Output the [x, y] coordinate of the center of the cell containing the given text.  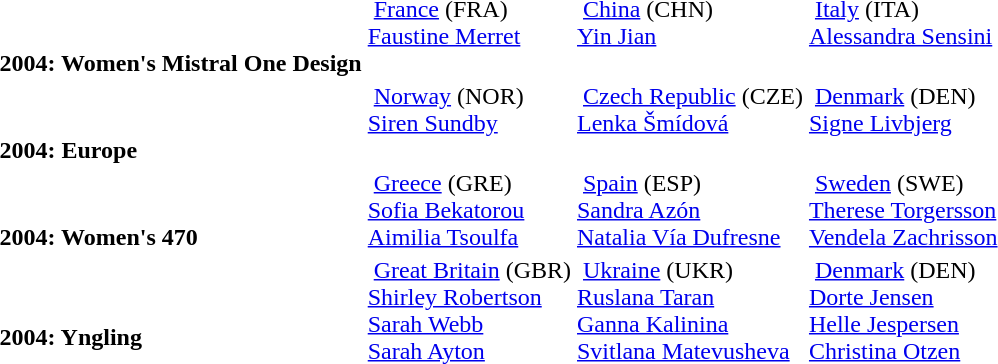
Greece (GRE)Sofia BekatorouAimilia Tsoulfa [469, 210]
Norway (NOR)Siren Sundby [469, 123]
Czech Republic (CZE)Lenka Šmídová [690, 123]
Spain (ESP)Sandra AzónNatalia Vía Dufresne [690, 210]
